Determine the (x, y) coordinate at the center of the cell enclosing the given text.  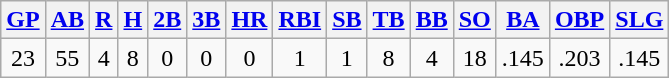
55 (67, 58)
18 (474, 58)
GP (23, 20)
3B (206, 20)
BA (522, 20)
RBI (300, 20)
SB (347, 20)
.203 (579, 58)
SO (474, 20)
HR (250, 20)
SLG (640, 20)
2B (168, 20)
AB (67, 20)
H (133, 20)
BB (432, 20)
23 (23, 58)
OBP (579, 20)
TB (388, 20)
R (104, 20)
